Pinpoint the cell where the given text exists, returning its [X, Y] midpoint coordinate. 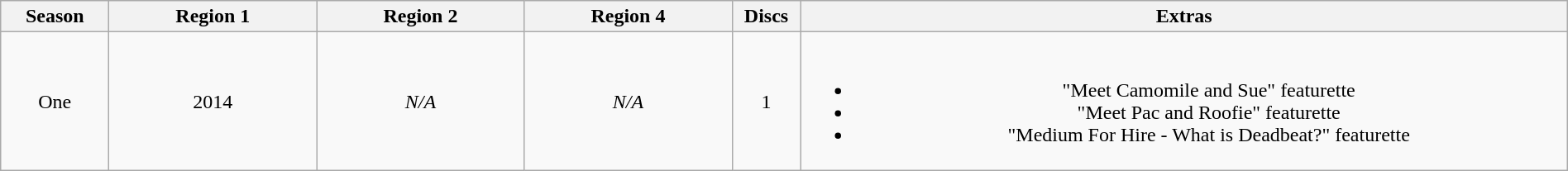
"Meet Camomile and Sue" featurette"Meet Pac and Roofie" featurette"Medium For Hire - What is Deadbeat?" featurette [1184, 101]
2014 [213, 101]
1 [766, 101]
Season [55, 17]
Region 4 [629, 17]
Region 1 [213, 17]
Region 2 [420, 17]
One [55, 101]
Discs [766, 17]
Extras [1184, 17]
